Return the [x, y] coordinate for the center point of the cell that contains the specified text.  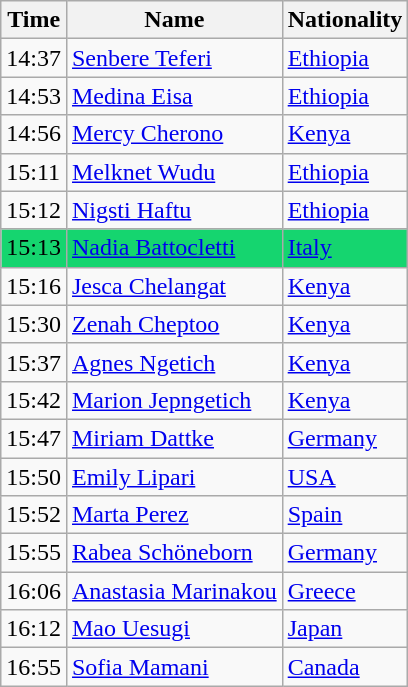
16:06 [34, 591]
Jesca Chelangat [174, 286]
15:30 [34, 324]
14:56 [34, 134]
Japan [345, 629]
Emily Lipari [174, 477]
Rabea Schöneborn [174, 553]
Sofia Mamani [174, 667]
15:47 [34, 438]
Greece [345, 591]
Spain [345, 515]
Senbere Teferi [174, 58]
Medina Eisa [174, 96]
Anastasia Marinakou [174, 591]
15:50 [34, 477]
15:16 [34, 286]
15:12 [34, 210]
Marion Jepngetich [174, 400]
Italy [345, 248]
15:13 [34, 248]
Zenah Cheptoo [174, 324]
Marta Perez [174, 515]
Melknet Wudu [174, 172]
14:53 [34, 96]
16:55 [34, 667]
15:52 [34, 515]
Nadia Battocletti [174, 248]
Nationality [345, 20]
14:37 [34, 58]
15:11 [34, 172]
16:12 [34, 629]
Canada [345, 667]
15:42 [34, 400]
Agnes Ngetich [174, 362]
Mao Uesugi [174, 629]
15:55 [34, 553]
Mercy Cherono [174, 134]
Nigsti Haftu [174, 210]
Miriam Dattke [174, 438]
15:37 [34, 362]
USA [345, 477]
Time [34, 20]
Name [174, 20]
